Return (x, y) of the center of cell containing provided text 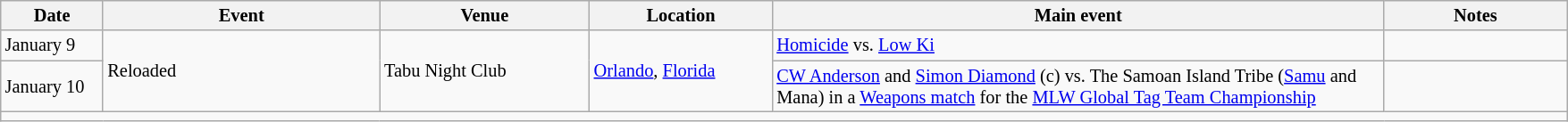
Reloaded (241, 71)
Orlando, Florida (681, 71)
Venue (484, 15)
Location (681, 15)
January 9 (52, 45)
Homicide vs. Low Ki (1077, 45)
Event (241, 15)
Date (52, 15)
January 10 (52, 86)
Tabu Night Club (484, 71)
CW Anderson and Simon Diamond (c) vs. The Samoan Island Tribe (Samu and Mana) in a Weapons match for the MLW Global Tag Team Championship (1077, 86)
Notes (1476, 15)
Main event (1077, 15)
